For the text-containing cell, return its midpoint in (X, Y) coordinate format. 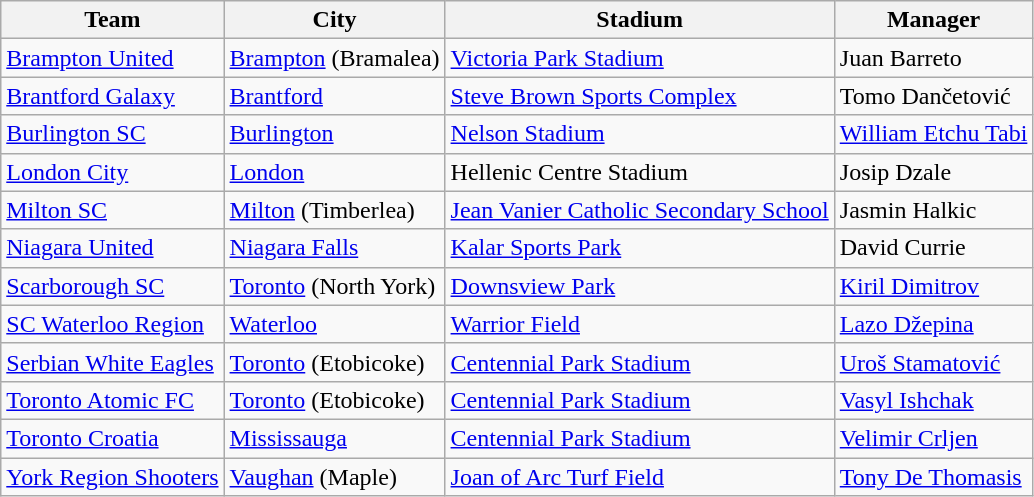
Burlington SC (112, 134)
Milton SC (112, 210)
Nelson Stadium (640, 134)
Brampton (Bramalea) (334, 58)
Serbian White Eagles (112, 362)
Tomo Dančetović (934, 96)
Brantford Galaxy (112, 96)
Victoria Park Stadium (640, 58)
Brantford (334, 96)
Jean Vanier Catholic Secondary School (640, 210)
Downsview Park (640, 286)
Kiril Dimitrov (934, 286)
Stadium (640, 20)
Uroš Stamatović (934, 362)
Toronto (North York) (334, 286)
Warrior Field (640, 324)
Toronto Atomic FC (112, 400)
Vasyl Ishchak (934, 400)
Juan Barreto (934, 58)
Manager (934, 20)
Tony De Thomasis (934, 477)
Toronto Croatia (112, 438)
Joan of Arc Turf Field (640, 477)
Waterloo (334, 324)
Hellenic Centre Stadium (640, 172)
Velimir Crljen (934, 438)
London City (112, 172)
Lazo Džepina (934, 324)
David Currie (934, 248)
Mississauga (334, 438)
York Region Shooters (112, 477)
Niagara United (112, 248)
Team (112, 20)
Burlington (334, 134)
Jasmin Halkic (934, 210)
Kalar Sports Park (640, 248)
William Etchu Tabi (934, 134)
SC Waterloo Region (112, 324)
Milton (Timberlea) (334, 210)
Brampton United (112, 58)
Josip Dzale (934, 172)
City (334, 20)
Niagara Falls (334, 248)
Steve Brown Sports Complex (640, 96)
Vaughan (Maple) (334, 477)
Scarborough SC (112, 286)
London (334, 172)
